Return the (X, Y) coordinate for the center point of the cell that contains the specified text.  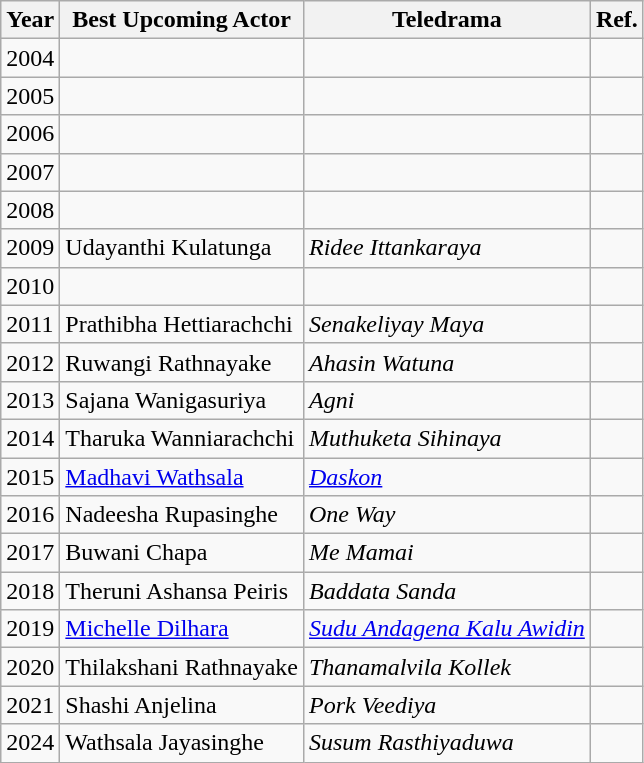
Teledrama (446, 20)
2007 (30, 172)
2019 (30, 629)
Thanamalvila Kollek (446, 667)
2017 (30, 553)
2012 (30, 362)
2016 (30, 515)
2010 (30, 286)
Daskon (446, 477)
2011 (30, 324)
Sajana Wanigasuriya (182, 400)
2021 (30, 705)
Ridee Ittankaraya (446, 248)
2014 (30, 438)
Madhavi Wathsala (182, 477)
2015 (30, 477)
Ruwangi Rathnayake (182, 362)
One Way (446, 515)
2020 (30, 667)
Theruni Ashansa Peiris (182, 591)
2005 (30, 96)
Ref. (616, 20)
2009 (30, 248)
2024 (30, 743)
Year (30, 20)
Michelle Dilhara (182, 629)
Thilakshani Rathnayake (182, 667)
Buwani Chapa (182, 553)
Wathsala Jayasinghe (182, 743)
Me Mamai (446, 553)
Prathibha Hettiarachchi (182, 324)
Ahasin Watuna (446, 362)
2006 (30, 134)
2013 (30, 400)
Shashi Anjelina (182, 705)
Susum Rasthiyaduwa (446, 743)
Sudu Andagena Kalu Awidin (446, 629)
Pork Veediya (446, 705)
Senakeliyay Maya (446, 324)
Best Upcoming Actor (182, 20)
Udayanthi Kulatunga (182, 248)
Baddata Sanda (446, 591)
2018 (30, 591)
Agni (446, 400)
2004 (30, 58)
Nadeesha Rupasinghe (182, 515)
Tharuka Wanniarachchi (182, 438)
2008 (30, 210)
Muthuketa Sihinaya (446, 438)
